Search for the cell housing the specified text and yield its (x, y) center coordinate. 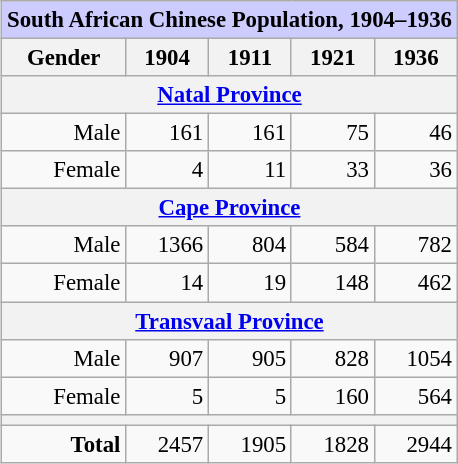
South African Chinese Population, 1904–1936 (230, 20)
782 (416, 245)
Gender (64, 57)
2457 (168, 444)
1828 (332, 444)
Total (64, 444)
1904 (168, 57)
1921 (332, 57)
1911 (250, 57)
828 (332, 358)
Cape Province (230, 208)
1366 (168, 245)
19 (250, 283)
75 (332, 133)
Transvaal Province (230, 321)
907 (168, 358)
4 (168, 170)
Natal Province (230, 95)
46 (416, 133)
905 (250, 358)
148 (332, 283)
14 (168, 283)
584 (332, 245)
1054 (416, 358)
564 (416, 396)
1905 (250, 444)
1936 (416, 57)
2944 (416, 444)
33 (332, 170)
804 (250, 245)
11 (250, 170)
36 (416, 170)
160 (332, 396)
462 (416, 283)
